Extract the [x, y] coordinate from the center of the cell holding the provided text.  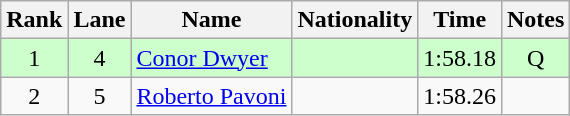
Roberto Pavoni [212, 96]
1 [34, 58]
Notes [535, 20]
Q [535, 58]
Name [212, 20]
4 [100, 58]
Nationality [355, 20]
Conor Dwyer [212, 58]
5 [100, 96]
Time [460, 20]
Rank [34, 20]
1:58.26 [460, 96]
2 [34, 96]
1:58.18 [460, 58]
Lane [100, 20]
